From the cell containing the given text, extract its center point as (x, y) coordinate. 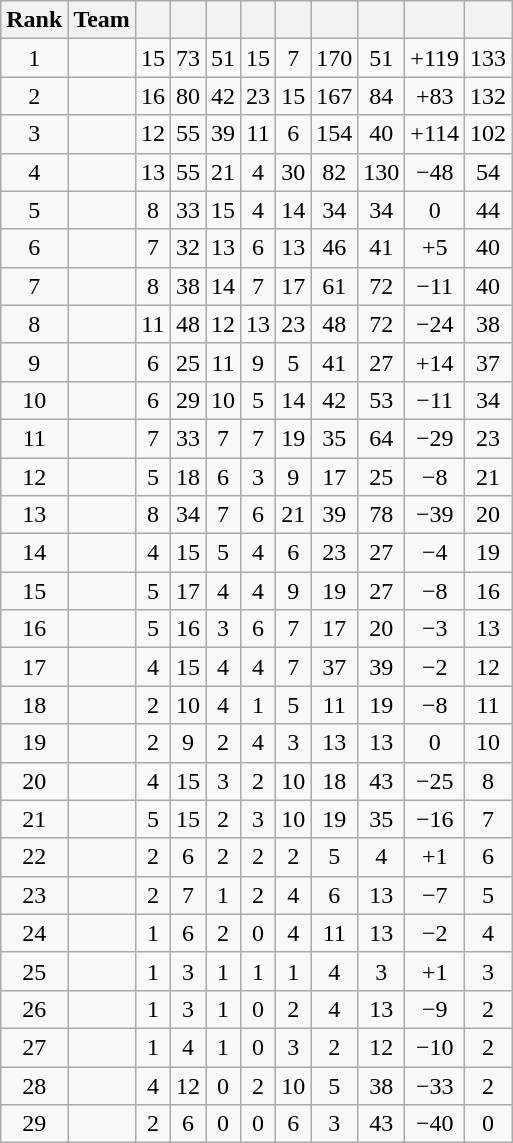
167 (334, 96)
61 (334, 286)
−4 (435, 553)
−7 (435, 895)
130 (382, 172)
−25 (435, 781)
132 (488, 96)
64 (382, 438)
170 (334, 58)
26 (34, 1009)
−9 (435, 1009)
82 (334, 172)
28 (34, 1085)
46 (334, 248)
−33 (435, 1085)
22 (34, 857)
−40 (435, 1124)
−3 (435, 629)
Team (102, 20)
84 (382, 96)
78 (382, 515)
80 (188, 96)
−10 (435, 1047)
−48 (435, 172)
−16 (435, 819)
24 (34, 933)
44 (488, 210)
30 (294, 172)
73 (188, 58)
+114 (435, 134)
154 (334, 134)
−29 (435, 438)
+5 (435, 248)
+14 (435, 362)
+119 (435, 58)
32 (188, 248)
54 (488, 172)
102 (488, 134)
133 (488, 58)
Rank (34, 20)
−39 (435, 515)
53 (382, 400)
+83 (435, 96)
−24 (435, 324)
